Return the [x, y] coordinate for the center point of the cell that contains the specified text.  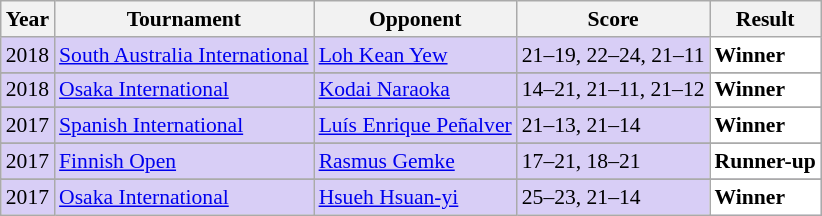
Year [28, 19]
Score [614, 19]
Loh Kean Yew [416, 55]
21–19, 22–24, 21–11 [614, 55]
Result [766, 19]
21–13, 21–14 [614, 126]
Hsueh Hsuan-yi [416, 197]
Tournament [184, 19]
South Australia International [184, 55]
Runner-up [766, 162]
Finnish Open [184, 162]
Kodai Naraoka [416, 90]
Spanish International [184, 126]
Opponent [416, 19]
Luís Enrique Peñalver [416, 126]
14–21, 21–11, 21–12 [614, 90]
Rasmus Gemke [416, 162]
17–21, 18–21 [614, 162]
25–23, 21–14 [614, 197]
